Detect which cell encompasses the target text, then output its [x, y] center coordinate. 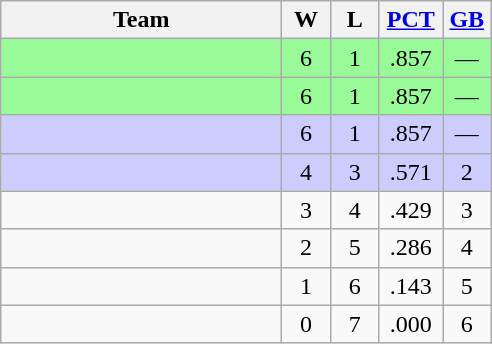
7 [354, 324]
.429 [411, 210]
Team [142, 20]
GB [466, 20]
PCT [411, 20]
.286 [411, 248]
.000 [411, 324]
W [306, 20]
.571 [411, 172]
.143 [411, 286]
0 [306, 324]
L [354, 20]
